Determine the (X, Y) coordinate at the center of the cell enclosing the given text.  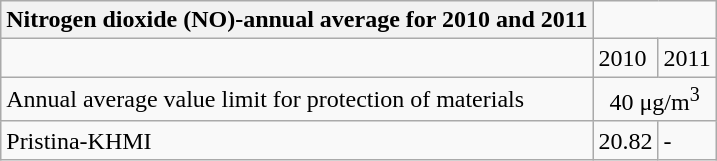
2010 (626, 58)
Annual average value limit for protection of materials (297, 100)
40 μg/m3 (654, 100)
- (687, 140)
2011 (687, 58)
Pristina-KHMI (297, 140)
20.82 (626, 140)
Nitrogen dioxide (NO)-annual average for 2010 and 2011 (297, 20)
